Output the (x, y) coordinate of the center of the cell containing the given text.  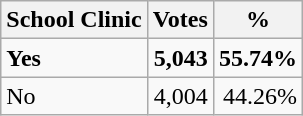
School Clinic (74, 20)
5,043 (180, 58)
No (74, 96)
Yes (74, 58)
% (258, 20)
44.26% (258, 96)
4,004 (180, 96)
Votes (180, 20)
55.74% (258, 58)
